For the text-containing cell, return its midpoint in (x, y) coordinate format. 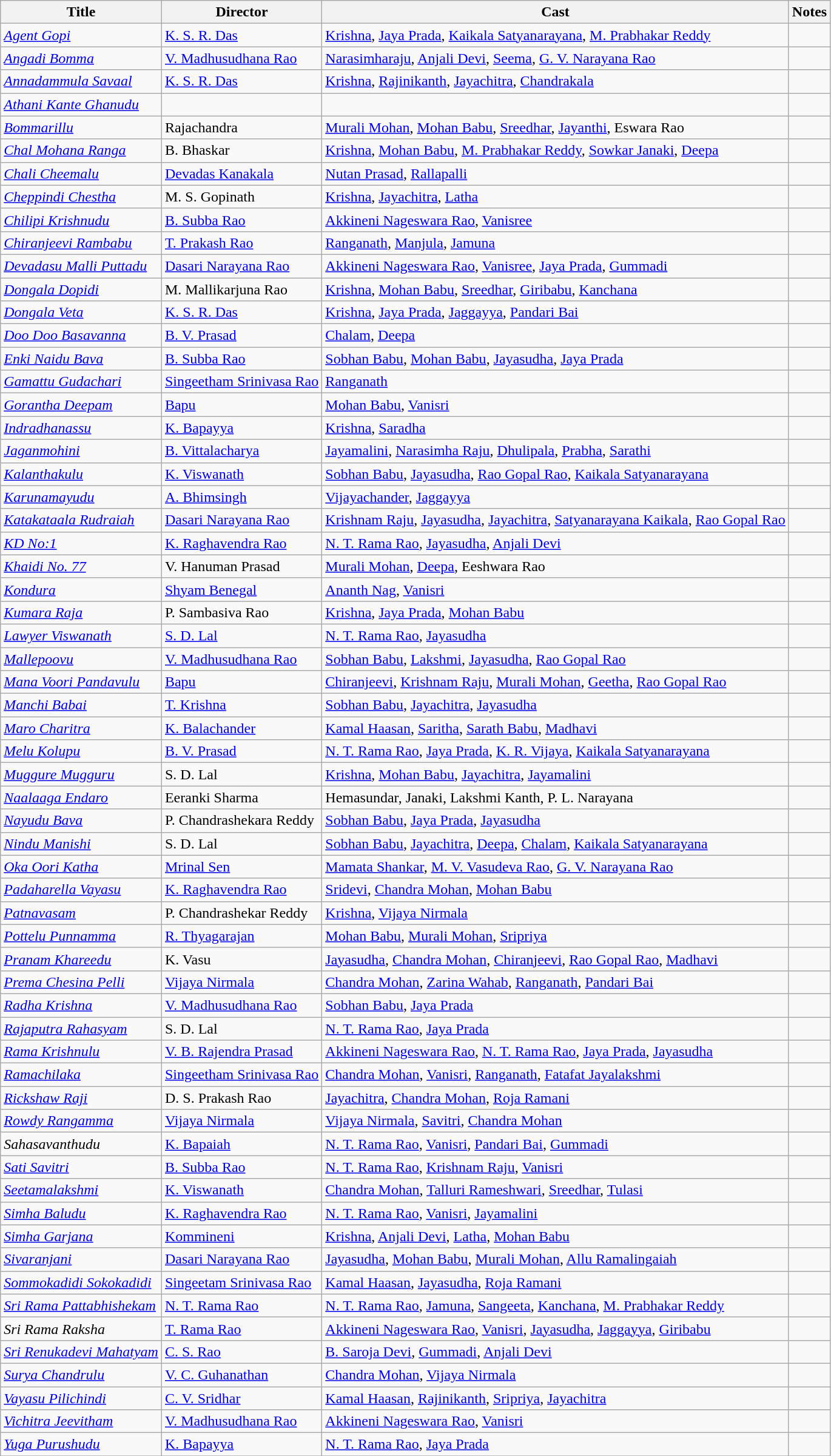
Dongala Dopidi (81, 290)
Nayudu Bava (81, 821)
T. Krishna (241, 705)
Surya Chandrulu (81, 1375)
Vichitra Jeevitham (81, 1421)
Prema Chesina Pelli (81, 982)
Karunamayudu (81, 497)
Krishna, Mohan Babu, Jayachitra, Jayamalini (556, 774)
Krishna, Jayachitra, Latha (556, 197)
Kondura (81, 589)
Maro Charitra (81, 728)
R. Thyagarajan (241, 936)
Narasimharaju, Anjali Devi, Seema, G. V. Narayana Rao (556, 58)
Akkineni Nageswara Rao, Vanisree (556, 220)
Sahasavanthudu (81, 1144)
Jayamalini, Narasimha Raju, Dhulipala, Prabha, Sarathi (556, 451)
Rickshaw Raji (81, 1098)
Jayasudha, Chandra Mohan, Chiranjeevi, Rao Gopal Rao, Madhavi (556, 959)
Ananth Nag, Vanisri (556, 589)
Akkineni Nageswara Rao, Vanisree, Jaya Prada, Gummadi (556, 266)
Athani Kante Ghanudu (81, 104)
Krishna, Rajinikanth, Jayachitra, Chandrakala (556, 81)
Chiranjeevi Rambabu (81, 243)
P. Chandrashekara Reddy (241, 821)
B. Saroja Devi, Gummadi, Anjali Devi (556, 1352)
Sobhan Babu, Mohan Babu, Jayasudha, Jaya Prada (556, 359)
Akkineni Nageswara Rao, Vanisri, Jayasudha, Jaggayya, Giribabu (556, 1329)
Indradhanassu (81, 428)
Seetamalakshmi (81, 1190)
Annadammula Savaal (81, 81)
Chilipi Krishnudu (81, 220)
Jaganmohini (81, 451)
Rowdy Rangamma (81, 1121)
Sivaranjani (81, 1259)
N. T. Rama Rao, Jamuna, Sangeeta, Kanchana, M. Prabhakar Reddy (556, 1305)
Katakataala Rudraiah (81, 520)
N. T. Rama Rao, Vanisri, Jayamalini (556, 1213)
Murali Mohan, Mohan Babu, Sreedhar, Jayanthi, Eswara Rao (556, 127)
Muggure Mugguru (81, 774)
Bommarillu (81, 127)
Krishnam Raju, Jayasudha, Jayachitra, Satyanarayana Kaikala, Rao Gopal Rao (556, 520)
Kalanthakulu (81, 474)
Ranganath, Manjula, Jamuna (556, 243)
Radha Krishna (81, 1005)
Singeetam Srinivasa Rao (241, 1282)
Cheppindi Chestha (81, 197)
Krishna, Jaya Prada, Jaggayya, Pandari Bai (556, 313)
Sri Rama Pattabhishekam (81, 1305)
Kamal Haasan, Rajinikanth, Sripriya, Jayachitra (556, 1398)
Sobhan Babu, Jayasudha, Rao Gopal Rao, Kaikala Satyanarayana (556, 474)
N. T. Rama Rao, Jayasudha (556, 635)
Krishna, Jaya Prada, Kaikala Satyanarayana, M. Prabhakar Reddy (556, 35)
C. V. Sridhar (241, 1398)
V. B. Rajendra Prasad (241, 1052)
Manchi Babai (81, 705)
K. Balachander (241, 728)
Notes (809, 12)
Title (81, 12)
Mamata Shankar, M. V. Vasudeva Rao, G. V. Narayana Rao (556, 867)
Chalam, Deepa (556, 336)
Yuga Purushudu (81, 1444)
Kumara Raja (81, 612)
Gamattu Gudachari (81, 382)
Sridevi, Chandra Mohan, Mohan Babu (556, 890)
Chandra Mohan, Zarina Wahab, Ranganath, Pandari Bai (556, 982)
N. T. Rama Rao, Jaya Prada, K. R. Vijaya, Kaikala Satyanarayana (556, 751)
Sobhan Babu, Jayachitra, Deepa, Chalam, Kaikala Satyanarayana (556, 844)
Akkineni Nageswara Rao, N. T. Rama Rao, Jaya Prada, Jayasudha (556, 1052)
Krishna, Jaya Prada, Mohan Babu (556, 612)
M. S. Gopinath (241, 197)
Chandra Mohan, Vijaya Nirmala (556, 1375)
C. S. Rao (241, 1352)
M. Mallikarjuna Rao (241, 290)
Mrinal Sen (241, 867)
Devadas Kanakala (241, 174)
Ramachilaka (81, 1075)
T. Prakash Rao (241, 243)
Hemasundar, Janaki, Lakshmi Kanth, P. L. Narayana (556, 797)
V. C. Guhanathan (241, 1375)
Vijayachander, Jaggayya (556, 497)
Vijaya Nirmala, Savitri, Chandra Mohan (556, 1121)
Cast (556, 12)
Enki Naidu Bava (81, 359)
Patnavasam (81, 913)
Krishna, Vijaya Nirmala (556, 913)
N. T. Rama Rao (241, 1305)
Director (241, 12)
Rajachandra (241, 127)
P. Chandrashekar Reddy (241, 913)
Sri Rama Raksha (81, 1329)
Chali Cheemalu (81, 174)
Krishna, Saradha (556, 428)
Rajaputra Rahasyam (81, 1029)
D. S. Prakash Rao (241, 1098)
A. Bhimsingh (241, 497)
Sobhan Babu, Jayachitra, Jayasudha (556, 705)
Mohan Babu, Murali Mohan, Sripriya (556, 936)
Krishna, Mohan Babu, Sreedhar, Giribabu, Kanchana (556, 290)
B. Bhaskar (241, 151)
Chal Mohana Ranga (81, 151)
Rama Krishnulu (81, 1052)
Sobhan Babu, Jaya Prada, Jayasudha (556, 821)
Doo Doo Basavanna (81, 336)
Sommokadidi Sokokadidi (81, 1282)
Pranam Khareedu (81, 959)
Akkineni Nageswara Rao, Vanisri (556, 1421)
Dongala Veta (81, 313)
Ranganath (556, 382)
P. Sambasiva Rao (241, 612)
Melu Kolupu (81, 751)
K. Bapaiah (241, 1144)
Nindu Manishi (81, 844)
Oka Oori Katha (81, 867)
Murali Mohan, Deepa, Eeshwara Rao (556, 566)
Jayachitra, Chandra Mohan, Roja Ramani (556, 1098)
Angadi Bomma (81, 58)
T. Rama Rao (241, 1329)
N. T. Rama Rao, Krishnam Raju, Vanisri (556, 1167)
Mohan Babu, Vanisri (556, 405)
Sobhan Babu, Lakshmi, Jayasudha, Rao Gopal Rao (556, 659)
Vayasu Pilichindi (81, 1398)
Jayasudha, Mohan Babu, Murali Mohan, Allu Ramalingaiah (556, 1259)
Devadasu Malli Puttadu (81, 266)
Kamal Haasan, Saritha, Sarath Babu, Madhavi (556, 728)
Khaidi No. 77 (81, 566)
Eeranki Sharma (241, 797)
Pottelu Punnamma (81, 936)
Shyam Benegal (241, 589)
Mallepoovu (81, 659)
Gorantha Deepam (81, 405)
N. T. Rama Rao, Vanisri, Pandari Bai, Gummadi (556, 1144)
V. Hanuman Prasad (241, 566)
Kamal Haasan, Jayasudha, Roja Ramani (556, 1282)
Kommineni (241, 1236)
Sri Renukadevi Mahatyam (81, 1352)
B. Vittalacharya (241, 451)
Chandra Mohan, Vanisri, Ranganath, Fatafat Jayalakshmi (556, 1075)
Nutan Prasad, Rallapalli (556, 174)
Sobhan Babu, Jaya Prada (556, 1005)
Padaharella Vayasu (81, 890)
Mana Voori Pandavulu (81, 682)
Agent Gopi (81, 35)
Sati Savitri (81, 1167)
Chiranjeevi, Krishnam Raju, Murali Mohan, Geetha, Rao Gopal Rao (556, 682)
Simha Garjana (81, 1236)
K. Vasu (241, 959)
Lawyer Viswanath (81, 635)
Naalaaga Endaro (81, 797)
KD No:1 (81, 543)
Simha Baludu (81, 1213)
Krishna, Mohan Babu, M. Prabhakar Reddy, Sowkar Janaki, Deepa (556, 151)
N. T. Rama Rao, Jayasudha, Anjali Devi (556, 543)
Krishna, Anjali Devi, Latha, Mohan Babu (556, 1236)
Chandra Mohan, Talluri Rameshwari, Sreedhar, Tulasi (556, 1190)
